Detect which cell encompasses the target text, then output its (X, Y) center coordinate. 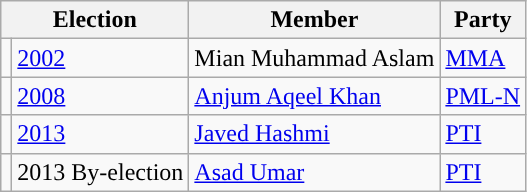
Mian Muhammad Aslam (314, 58)
Asad Umar (314, 172)
Anjum Aqeel Khan (314, 96)
MMA (483, 58)
Javed Hashmi (314, 134)
PML-N (483, 96)
Election (95, 20)
2013 (100, 134)
2013 By-election (100, 172)
2002 (100, 58)
Member (314, 20)
Party (483, 20)
2008 (100, 96)
